Return (x, y) of the center of cell containing provided text 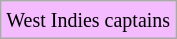
West Indies captains (88, 20)
